Return [X, Y] of the center of cell containing provided text 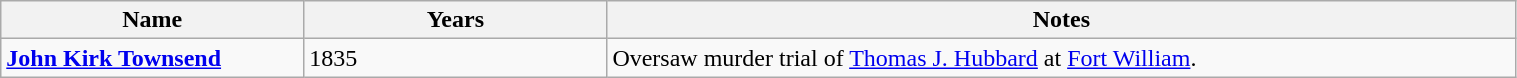
Oversaw murder trial of Thomas J. Hubbard at Fort William. [1062, 58]
Name [152, 20]
John Kirk Townsend [152, 58]
1835 [456, 58]
Years [456, 20]
Notes [1062, 20]
